For the text-containing cell, return its midpoint in [X, Y] coordinate format. 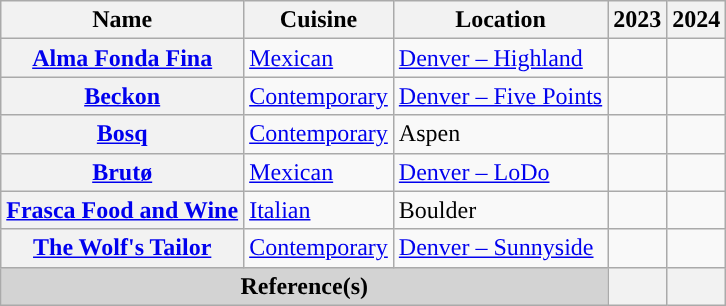
Reference(s) [304, 286]
Italian [319, 210]
Denver – Highland [500, 58]
Bosq [122, 134]
Denver – Sunnyside [500, 248]
Alma Fonda Fina [122, 58]
The Wolf's Tailor [122, 248]
Denver – LoDo [500, 172]
Denver – Five Points [500, 96]
Name [122, 20]
Cuisine [319, 20]
Boulder [500, 210]
Aspen [500, 134]
Frasca Food and Wine [122, 210]
Location [500, 20]
2024 [696, 20]
Brutø [122, 172]
Beckon [122, 96]
2023 [638, 20]
